Determine the [x, y] coordinate at the center of the cell enclosing the given text.  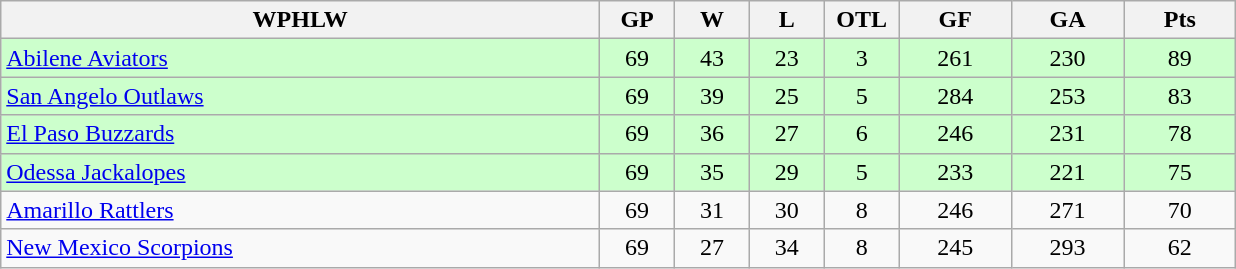
62 [1180, 248]
GA [1067, 20]
30 [786, 210]
35 [712, 172]
261 [955, 58]
6 [862, 134]
34 [786, 248]
Odessa Jackalopes [300, 172]
230 [1067, 58]
271 [1067, 210]
Pts [1180, 20]
253 [1067, 96]
3 [862, 58]
New Mexico Scorpions [300, 248]
36 [712, 134]
43 [712, 58]
231 [1067, 134]
293 [1067, 248]
221 [1067, 172]
W [712, 20]
San Angelo Outlaws [300, 96]
39 [712, 96]
L [786, 20]
25 [786, 96]
78 [1180, 134]
233 [955, 172]
31 [712, 210]
29 [786, 172]
Amarillo Rattlers [300, 210]
WPHLW [300, 20]
83 [1180, 96]
75 [1180, 172]
70 [1180, 210]
GF [955, 20]
OTL [862, 20]
El Paso Buzzards [300, 134]
Abilene Aviators [300, 58]
GP [638, 20]
23 [786, 58]
89 [1180, 58]
245 [955, 248]
284 [955, 96]
